Return the [x, y] coordinate for the center point of the cell that contains the specified text.  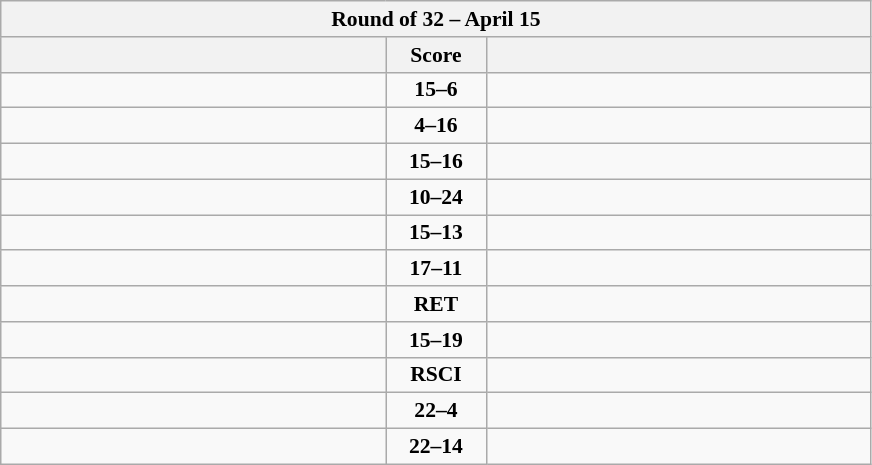
22–14 [436, 447]
15–19 [436, 340]
17–11 [436, 269]
10–24 [436, 197]
Round of 32 – April 15 [436, 19]
15–16 [436, 162]
Score [436, 55]
15–6 [436, 90]
15–13 [436, 233]
4–16 [436, 126]
22–4 [436, 411]
RET [436, 304]
RSCI [436, 375]
